Extract the (x, y) coordinate from the center of the cell holding the provided text.  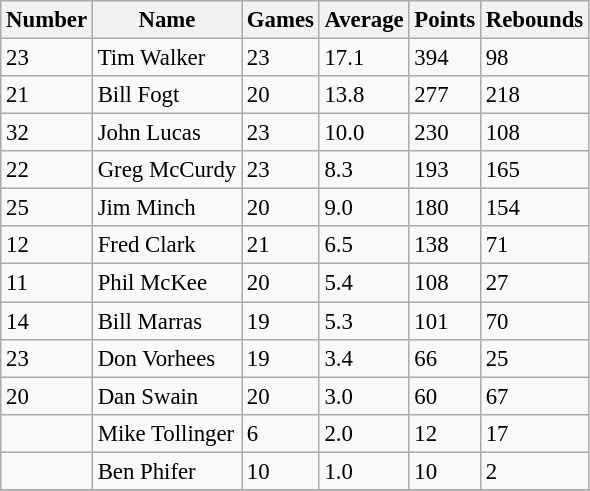
Bill Marras (166, 321)
Bill Fogt (166, 95)
27 (534, 283)
2.0 (364, 433)
17.1 (364, 58)
101 (444, 321)
32 (47, 133)
10.0 (364, 133)
Tim Walker (166, 58)
5.3 (364, 321)
14 (47, 321)
6 (281, 433)
165 (534, 170)
71 (534, 245)
Greg McCurdy (166, 170)
230 (444, 133)
Phil McKee (166, 283)
277 (444, 95)
Don Vorhees (166, 358)
2 (534, 471)
Rebounds (534, 20)
138 (444, 245)
98 (534, 58)
66 (444, 358)
22 (47, 170)
Ben Phifer (166, 471)
Jim Minch (166, 208)
60 (444, 396)
67 (534, 396)
180 (444, 208)
3.0 (364, 396)
Points (444, 20)
6.5 (364, 245)
Games (281, 20)
1.0 (364, 471)
218 (534, 95)
193 (444, 170)
Average (364, 20)
8.3 (364, 170)
5.4 (364, 283)
John Lucas (166, 133)
13.8 (364, 95)
Dan Swain (166, 396)
70 (534, 321)
Name (166, 20)
9.0 (364, 208)
17 (534, 433)
Number (47, 20)
394 (444, 58)
Fred Clark (166, 245)
11 (47, 283)
Mike Tollinger (166, 433)
154 (534, 208)
3.4 (364, 358)
